Find where the given text appears and provide that cell's center as [X, Y] coordinate. 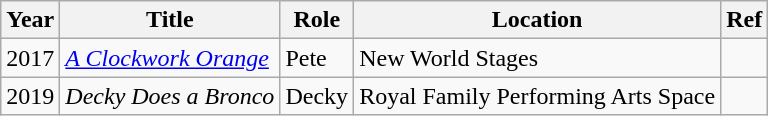
Title [170, 20]
2019 [30, 96]
A Clockwork Orange [170, 58]
Role [317, 20]
Royal Family Performing Arts Space [538, 96]
Decky Does a Bronco [170, 96]
New World Stages [538, 58]
2017 [30, 58]
Location [538, 20]
Ref [744, 20]
Pete [317, 58]
Year [30, 20]
Decky [317, 96]
